Locate the cell with the specified text and output its (X, Y) center coordinate. 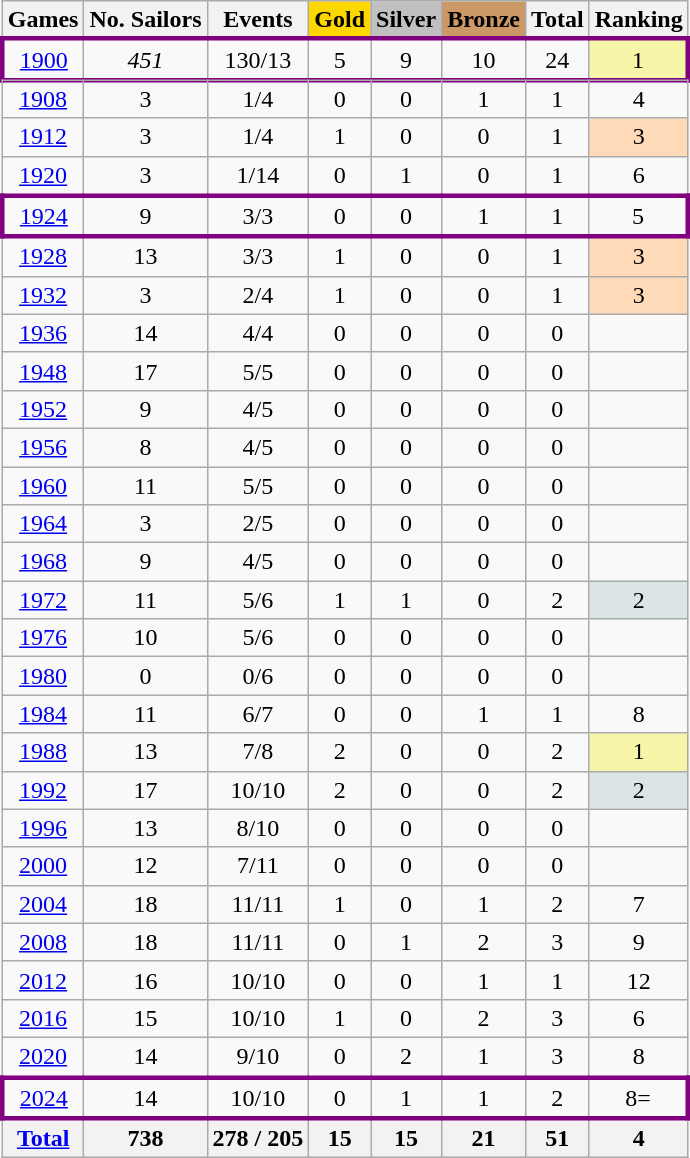
2016 (43, 1018)
7/11 (258, 866)
1968 (43, 562)
7/8 (258, 752)
1960 (43, 485)
1932 (43, 295)
2012 (43, 980)
Gold (340, 20)
8= (638, 1098)
1936 (43, 333)
1948 (43, 371)
2008 (43, 942)
2024 (43, 1098)
2020 (43, 1057)
1920 (43, 176)
7 (638, 904)
2/5 (258, 524)
51 (558, 1138)
1976 (43, 638)
24 (558, 60)
1996 (43, 828)
6/7 (258, 714)
1908 (43, 99)
1900 (43, 60)
451 (146, 60)
16 (146, 980)
1972 (43, 600)
No. Sailors (146, 20)
4/4 (258, 333)
1992 (43, 790)
Events (258, 20)
1928 (43, 257)
1988 (43, 752)
Silver (406, 20)
2004 (43, 904)
1/14 (258, 176)
8/10 (258, 828)
1952 (43, 409)
2/4 (258, 295)
738 (146, 1138)
0/6 (258, 676)
1912 (43, 137)
1984 (43, 714)
9/10 (258, 1057)
2000 (43, 866)
Bronze (484, 20)
278 / 205 (258, 1138)
21 (484, 1138)
1956 (43, 447)
Ranking (638, 20)
1924 (43, 216)
1964 (43, 524)
Games (43, 20)
1980 (43, 676)
130/13 (258, 60)
